Find where the given text appears and provide that cell's center as [x, y] coordinate. 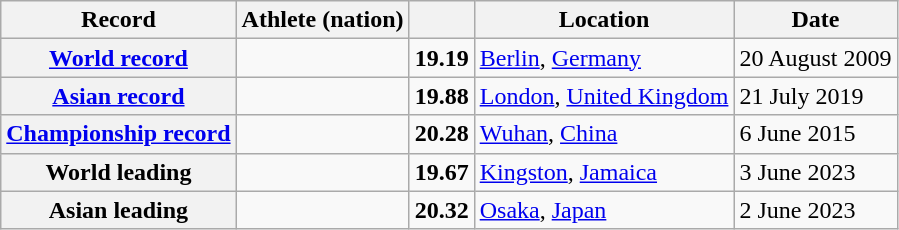
20 August 2009 [816, 58]
20.28 [442, 134]
Wuhan, China [604, 134]
6 June 2015 [816, 134]
20.32 [442, 210]
19.19 [442, 58]
19.88 [442, 96]
Osaka, Japan [604, 210]
Location [604, 20]
World record [118, 58]
Kingston, Jamaica [604, 172]
Date [816, 20]
19.67 [442, 172]
Record [118, 20]
2 June 2023 [816, 210]
London, United Kingdom [604, 96]
Asian leading [118, 210]
World leading [118, 172]
Berlin, Germany [604, 58]
21 July 2019 [816, 96]
Championship record [118, 134]
Athlete (nation) [322, 20]
Asian record [118, 96]
3 June 2023 [816, 172]
